Identify which cell holds the provided text, then report its (x, y) central coordinate. 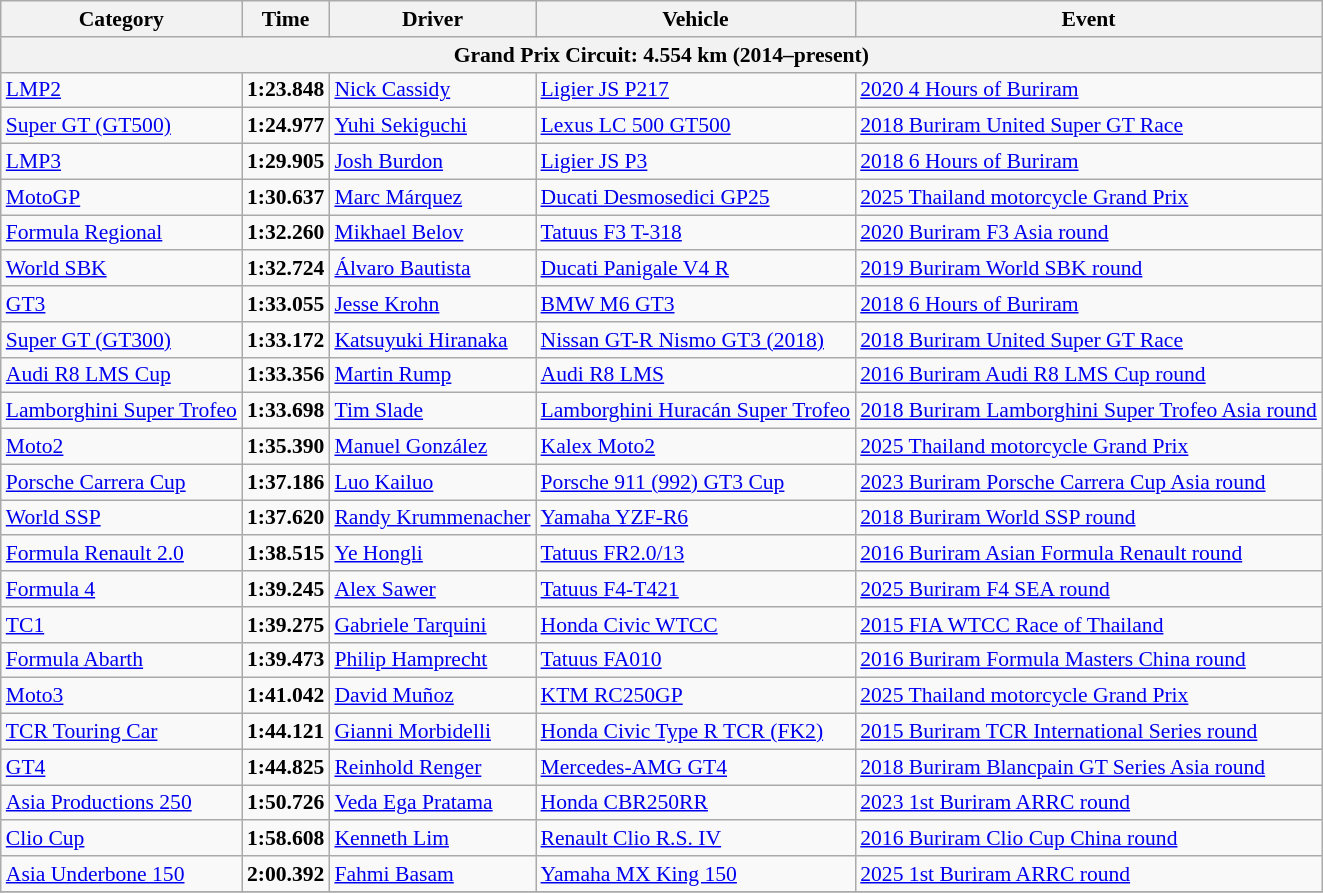
1:33.055 (286, 304)
GT3 (122, 304)
Ligier JS P217 (696, 90)
Nick Cassidy (432, 90)
1:39.245 (286, 589)
Reinhold Renger (432, 767)
1:29.905 (286, 162)
1:33.172 (286, 340)
World SSP (122, 518)
Ligier JS P3 (696, 162)
Lamborghini Super Trofeo (122, 411)
Renault Clio R.S. IV (696, 839)
Alex Sawer (432, 589)
GT4 (122, 767)
Fahmi Basam (432, 874)
Álvaro Bautista (432, 269)
Lamborghini Huracán Super Trofeo (696, 411)
Tatuus F3 T-318 (696, 233)
Mikhael Belov (432, 233)
Philip Hamprecht (432, 660)
1:58.608 (286, 839)
Veda Ega Pratama (432, 803)
1:44.825 (286, 767)
Super GT (GT500) (122, 126)
Audi R8 LMS (696, 375)
Luo Kailuo (432, 482)
Category (122, 19)
Honda Civic Type R TCR (FK2) (696, 732)
Ducati Desmosedici GP25 (696, 197)
1:32.724 (286, 269)
1:39.275 (286, 625)
1:44.121 (286, 732)
1:32.260 (286, 233)
2023 1st Buriram ARRC round (1088, 803)
Tatuus FR2.0/13 (696, 554)
Formula 4 (122, 589)
Ducati Panigale V4 R (696, 269)
Manuel González (432, 447)
Honda CBR250RR (696, 803)
Lexus LC 500 GT500 (696, 126)
1:50.726 (286, 803)
Tatuus FA010 (696, 660)
2018 Buriram Blancpain GT Series Asia round (1088, 767)
1:39.473 (286, 660)
1:33.698 (286, 411)
TCR Touring Car (122, 732)
2023 Buriram Porsche Carrera Cup Asia round (1088, 482)
2020 4 Hours of Buriram (1088, 90)
2015 FIA WTCC Race of Thailand (1088, 625)
Josh Burdon (432, 162)
1:38.515 (286, 554)
Event (1088, 19)
Honda Civic WTCC (696, 625)
Formula Regional (122, 233)
LMP2 (122, 90)
Asia Productions 250 (122, 803)
2015 Buriram TCR International Series round (1088, 732)
1:37.620 (286, 518)
Kenneth Lim (432, 839)
2025 1st Buriram ARRC round (1088, 874)
Moto2 (122, 447)
Kalex Moto2 (696, 447)
Yamaha YZF-R6 (696, 518)
Gabriele Tarquini (432, 625)
1:30.637 (286, 197)
Tim Slade (432, 411)
1:24.977 (286, 126)
Jesse Krohn (432, 304)
Yuhi Sekiguchi (432, 126)
BMW M6 GT3 (696, 304)
Porsche Carrera Cup (122, 482)
Driver (432, 19)
2016 Buriram Audi R8 LMS Cup round (1088, 375)
2016 Buriram Asian Formula Renault round (1088, 554)
Grand Prix Circuit: 4.554 km (2014–present) (662, 55)
2019 Buriram World SBK round (1088, 269)
1:35.390 (286, 447)
1:33.356 (286, 375)
TC1 (122, 625)
Audi R8 LMS Cup (122, 375)
MotoGP (122, 197)
2:00.392 (286, 874)
Gianni Morbidelli (432, 732)
Tatuus F4-T421 (696, 589)
Yamaha MX King 150 (696, 874)
Time (286, 19)
2016 Buriram Clio Cup China round (1088, 839)
Nissan GT-R Nismo GT3 (2018) (696, 340)
1:37.186 (286, 482)
Vehicle (696, 19)
1:23.848 (286, 90)
1:41.042 (286, 696)
World SBK (122, 269)
David Muñoz (432, 696)
Randy Krummenacher (432, 518)
Moto3 (122, 696)
2018 Buriram Lamborghini Super Trofeo Asia round (1088, 411)
2025 Buriram F4 SEA round (1088, 589)
Martin Rump (432, 375)
2018 Buriram World SSP round (1088, 518)
Marc Márquez (432, 197)
Asia Underbone 150 (122, 874)
Mercedes-AMG GT4 (696, 767)
2016 Buriram Formula Masters China round (1088, 660)
Formula Renault 2.0 (122, 554)
Clio Cup (122, 839)
Ye Hongli (432, 554)
Formula Abarth (122, 660)
LMP3 (122, 162)
Porsche 911 (992) GT3 Cup (696, 482)
Super GT (GT300) (122, 340)
KTM RC250GP (696, 696)
Katsuyuki Hiranaka (432, 340)
2020 Buriram F3 Asia round (1088, 233)
